Search for the cell housing the specified text and yield its [X, Y] center coordinate. 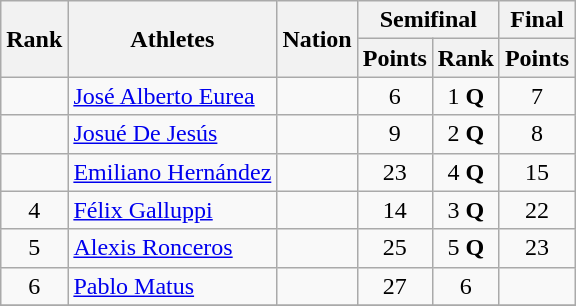
3 Q [466, 210]
7 [536, 96]
5 Q [466, 248]
8 [536, 134]
Félix Galluppi [172, 210]
Semifinal [428, 20]
Athletes [172, 39]
27 [394, 286]
José Alberto Eurea [172, 96]
Emiliano Hernández [172, 172]
Final [536, 20]
4 Q [466, 172]
Josué De Jesús [172, 134]
Nation [317, 39]
15 [536, 172]
14 [394, 210]
25 [394, 248]
4 [34, 210]
22 [536, 210]
2 Q [466, 134]
9 [394, 134]
Alexis Ronceros [172, 248]
1 Q [466, 96]
Pablo Matus [172, 286]
5 [34, 248]
